Output the (x, y) coordinate of the center of the cell containing the given text.  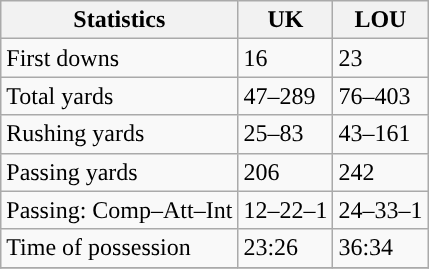
Statistics (120, 20)
Passing yards (120, 172)
24–33–1 (380, 210)
LOU (380, 20)
12–22–1 (286, 210)
Passing: Comp–Att–Int (120, 210)
UK (286, 20)
47–289 (286, 96)
25–83 (286, 134)
36:34 (380, 248)
23:26 (286, 248)
23 (380, 58)
First downs (120, 58)
242 (380, 172)
16 (286, 58)
Time of possession (120, 248)
206 (286, 172)
Total yards (120, 96)
43–161 (380, 134)
76–403 (380, 96)
Rushing yards (120, 134)
